Return [X, Y] of the center of cell containing provided text 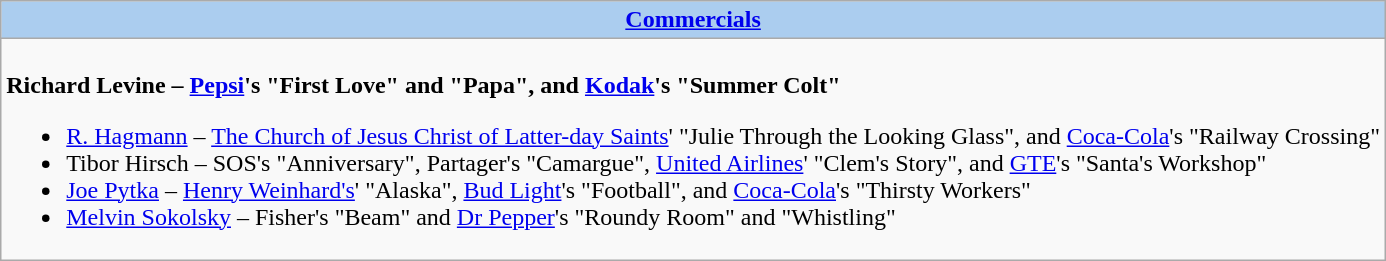
Commercials [694, 20]
